From the cell containing the given text, extract its center point as (X, Y) coordinate. 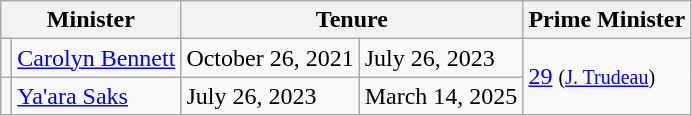
October 26, 2021 (270, 58)
29 (J. Trudeau) (607, 77)
Prime Minister (607, 20)
March 14, 2025 (441, 96)
Tenure (352, 20)
Carolyn Bennett (96, 58)
Ya'ara Saks (96, 96)
Minister (91, 20)
